Output the [x, y] coordinate of the center of the cell containing the given text.  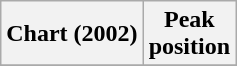
Peakposition [189, 34]
Chart (2002) [72, 34]
